Detect which cell encompasses the target text, then output its [x, y] center coordinate. 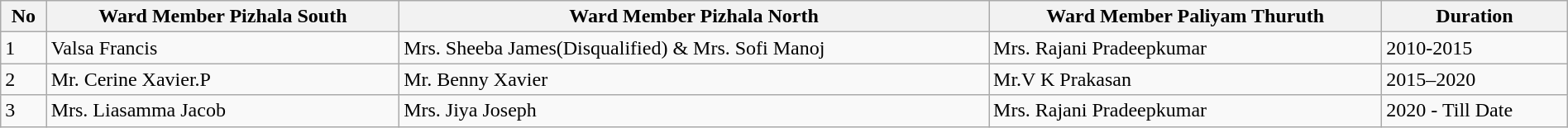
No [23, 17]
Mrs. Liasamma Jacob [223, 111]
Ward Member Pizhala South [223, 17]
2010-2015 [1475, 48]
Ward Member Paliyam Thuruth [1186, 17]
1 [23, 48]
Mrs. Sheeba James(Disqualified) & Mrs. Sofi Manoj [695, 48]
Mr. Cerine Xavier.P [223, 79]
Duration [1475, 17]
2015–2020 [1475, 79]
Ward Member Pizhala North [695, 17]
Mr. Benny Xavier [695, 79]
Valsa Francis [223, 48]
3 [23, 111]
Mrs. Jiya Joseph [695, 111]
2020 - Till Date [1475, 111]
2 [23, 79]
Mr.V K Prakasan [1186, 79]
